Return the [x, y] coordinate for the center point of the cell that contains the specified text.  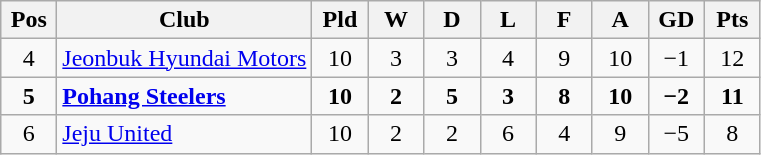
11 [732, 96]
Club [184, 20]
Pts [732, 20]
−1 [676, 58]
GD [676, 20]
Pos [29, 20]
−5 [676, 134]
Pld [340, 20]
L [508, 20]
−2 [676, 96]
D [452, 20]
A [620, 20]
Pohang Steelers [184, 96]
W [396, 20]
Jeonbuk Hyundai Motors [184, 58]
12 [732, 58]
F [564, 20]
Jeju United [184, 134]
